Output the [x, y] coordinate of the center of the cell containing the given text.  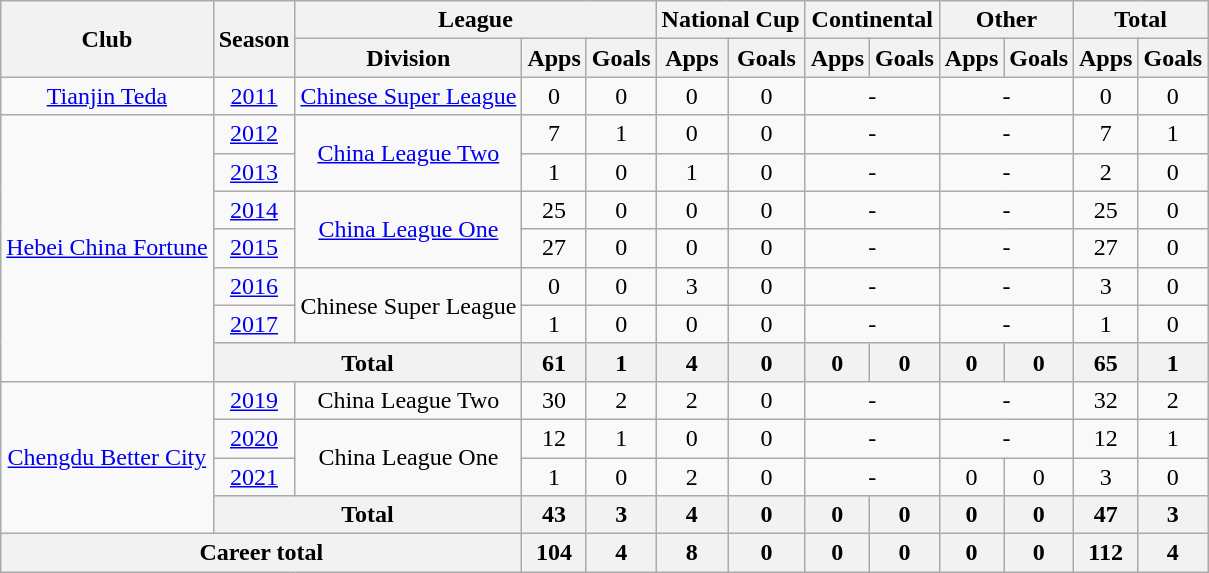
2019 [254, 400]
National Cup [730, 20]
65 [1106, 362]
Other [1006, 20]
2016 [254, 286]
2021 [254, 477]
61 [554, 362]
Career total [262, 553]
Chengdu Better City [107, 457]
32 [1106, 400]
104 [554, 553]
2014 [254, 210]
Tianjin Teda [107, 96]
Division [408, 58]
30 [554, 400]
Season [254, 39]
43 [554, 515]
League [476, 20]
Hebei China Fortune [107, 248]
2015 [254, 248]
8 [692, 553]
2017 [254, 324]
47 [1106, 515]
Club [107, 39]
Continental [872, 20]
2012 [254, 134]
112 [1106, 553]
2011 [254, 96]
2020 [254, 438]
2013 [254, 172]
